Return (x, y) of the center of cell containing provided text 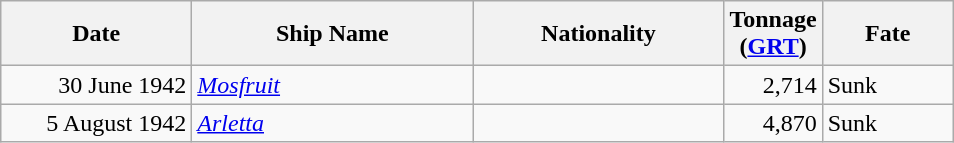
30 June 1942 (96, 85)
Mosfruit (332, 85)
Ship Name (332, 34)
Date (96, 34)
Nationality (598, 34)
Tonnage (GRT) (773, 34)
Arletta (332, 123)
2,714 (773, 85)
4,870 (773, 123)
Fate (888, 34)
5 August 1942 (96, 123)
